Determine the (x, y) coordinate at the center of the cell enclosing the given text.  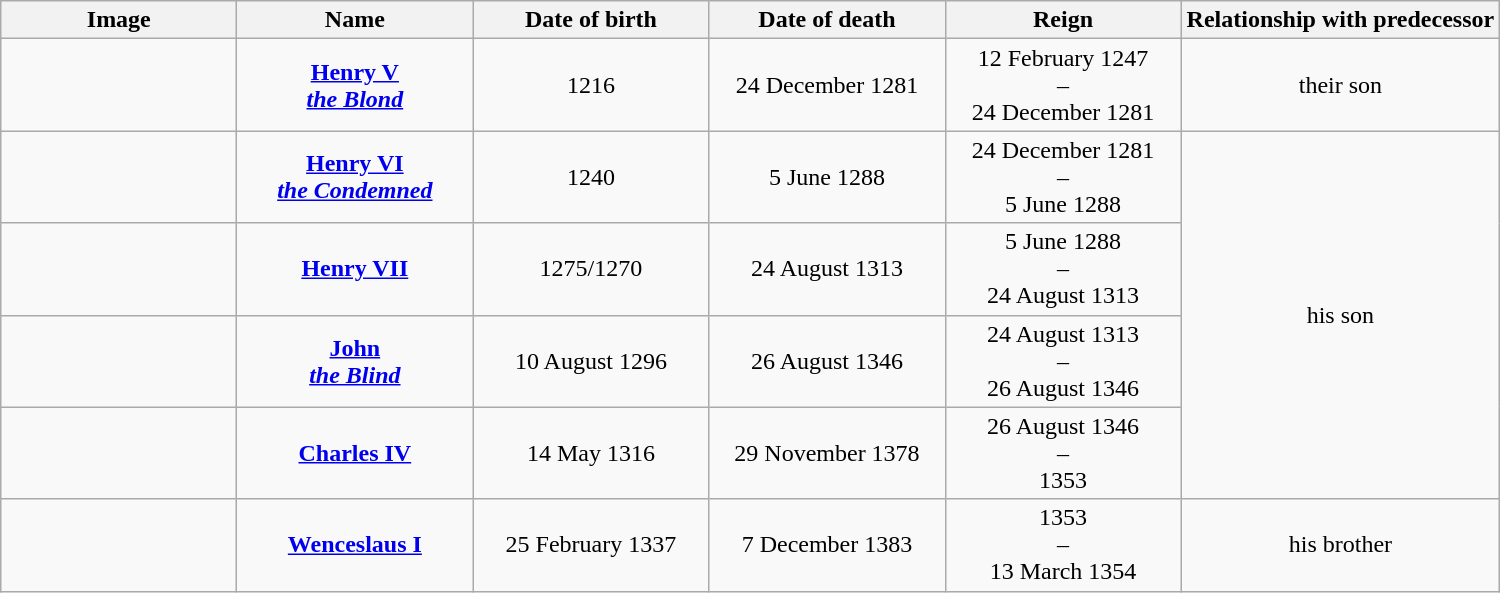
29 November 1378 (827, 453)
Wenceslaus I (355, 545)
Henry VIthe Condemned (355, 177)
his son (1340, 315)
24 August 1313–26 August 1346 (1063, 361)
25 February 1337 (591, 545)
1353–13 March 1354 (1063, 545)
Date of death (827, 20)
1275/1270 (591, 269)
1240 (591, 177)
his brother (1340, 545)
26 August 1346–1353 (1063, 453)
John the Blind (355, 361)
Date of birth (591, 20)
their son (1340, 85)
Reign (1063, 20)
10 August 1296 (591, 361)
7 December 1383 (827, 545)
Charles IV (355, 453)
24 August 1313 (827, 269)
1216 (591, 85)
26 August 1346 (827, 361)
Relationship with predecessor (1340, 20)
Name (355, 20)
Henry VII (355, 269)
24 December 1281–5 June 1288 (1063, 177)
14 May 1316 (591, 453)
24 December 1281 (827, 85)
Image (119, 20)
12 February 1247–24 December 1281 (1063, 85)
5 June 1288–24 August 1313 (1063, 269)
Henry V the Blond (355, 85)
5 June 1288 (827, 177)
